Return (X, Y) of the center of cell containing provided text 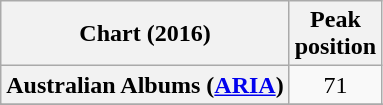
Australian Albums (ARIA) (145, 85)
Peak position (335, 34)
Chart (2016) (145, 34)
71 (335, 85)
